Return [X, Y] of the center of cell containing provided text 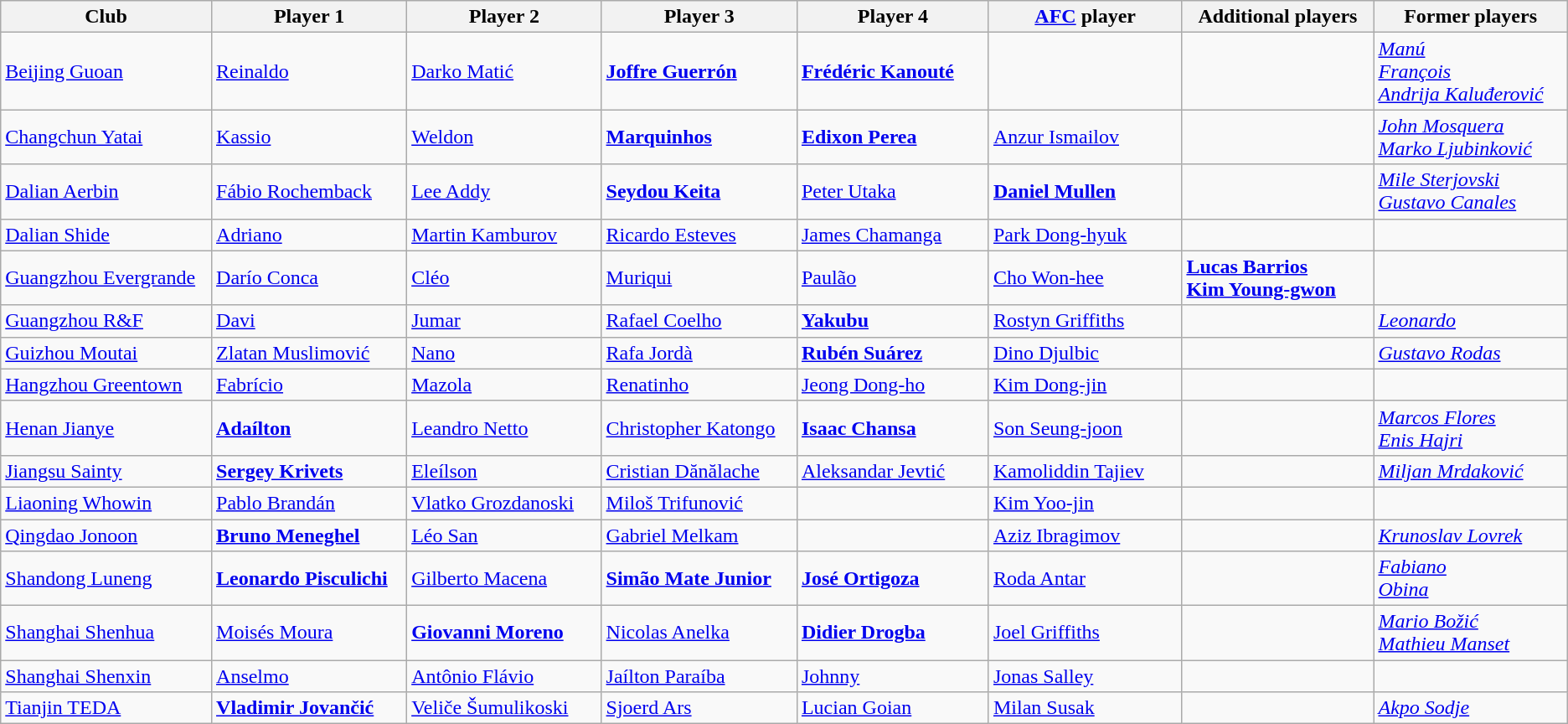
Jeong Dong-ho [893, 385]
Rafa Jordà [699, 353]
Krunoslav Lovrek [1471, 535]
Edixon Perea [893, 137]
Joffre Guerrón [699, 71]
Isaac Chansa [893, 427]
Joel Griffiths [1085, 633]
Moisés Moura [310, 633]
Weldon [504, 137]
Muriqui [699, 278]
Jumar [504, 321]
Bruno Meneghel [310, 535]
Adaílton [310, 427]
Dalian Aerbin [106, 191]
Vladimir Jovančić [310, 708]
Tianjin TEDA [106, 708]
Yakubu [893, 321]
Ricardo Esteves [699, 235]
Reinaldo [310, 71]
John Mosquera Marko Ljubinković [1471, 137]
Dino Djulbic [1085, 353]
Dalian Shide [106, 235]
Johnny [893, 676]
Park Dong-hyuk [1085, 235]
Kim Yoo-jin [1085, 503]
Roda Antar [1085, 578]
Christopher Katongo [699, 427]
Lucas Barrios Kim Young-gwon [1278, 278]
AFC player [1085, 17]
Shandong Luneng [106, 578]
Fábio Rochemback [310, 191]
Additional players [1278, 17]
Didier Drogba [893, 633]
Guizhou Moutai [106, 353]
Pablo Brandán [310, 503]
Rafael Coelho [699, 321]
Frédéric Kanouté [893, 71]
Shanghai Shenxin [106, 676]
Darko Matić [504, 71]
Gilberto Macena [504, 578]
Daniel Mullen [1085, 191]
Hangzhou Greentown [106, 385]
Martin Kamburov [504, 235]
Antônio Flávio [504, 676]
Seydou Keita [699, 191]
Guangzhou Evergrande [106, 278]
Akpo Sodje [1471, 708]
Miloš Trifunović [699, 503]
Guangzhou R&F [106, 321]
Cléo [504, 278]
Peter Utaka [893, 191]
Darío Conca [310, 278]
Rubén Suárez [893, 353]
Leonardo Pisculichi [310, 578]
Changchun Yatai [106, 137]
Milan Susak [1085, 708]
Liaoning Whowin [106, 503]
Simão Mate Junior [699, 578]
Anselmo [310, 676]
Giovanni Moreno [504, 633]
Aleksandar Jevtić [893, 471]
Cho Won-hee [1085, 278]
Fabiano Obina [1471, 578]
Manú François Andrija Kaluđerović [1471, 71]
Player 3 [699, 17]
Miljan Mrdaković [1471, 471]
Jonas Salley [1085, 676]
Qingdao Jonoon [106, 535]
Veliče Šumulikoski [504, 708]
Leonardo [1471, 321]
Lee Addy [504, 191]
Kassio [310, 137]
Leandro Netto [504, 427]
Club [106, 17]
Eleílson [504, 471]
Henan Jianye [106, 427]
Sjoerd Ars [699, 708]
Paulão [893, 278]
Son Seung-joon [1085, 427]
Mario Božić Mathieu Manset [1471, 633]
Davi [310, 321]
Player 1 [310, 17]
Rostyn Griffiths [1085, 321]
Nano [504, 353]
Fabrício [310, 385]
James Chamanga [893, 235]
Mazola [504, 385]
Léo San [504, 535]
Player 2 [504, 17]
José Ortigoza [893, 578]
Lucian Goian [893, 708]
Vlatko Grozdanoski [504, 503]
Jaílton Paraíba [699, 676]
Anzur Ismailov [1085, 137]
Shanghai Shenhua [106, 633]
Player 4 [893, 17]
Beijing Guoan [106, 71]
Gustavo Rodas [1471, 353]
Nicolas Anelka [699, 633]
Sergey Krivets [310, 471]
Marquinhos [699, 137]
Cristian Dănălache [699, 471]
Kim Dong-jin [1085, 385]
Aziz Ibragimov [1085, 535]
Renatinho [699, 385]
Gabriel Melkam [699, 535]
Kamoliddin Tajiev [1085, 471]
Mile Sterjovski Gustavo Canales [1471, 191]
Jiangsu Sainty [106, 471]
Adriano [310, 235]
Marcos Flores Enis Hajri [1471, 427]
Former players [1471, 17]
Zlatan Muslimović [310, 353]
